Pinpoint the cell where the given text exists, returning its [X, Y] midpoint coordinate. 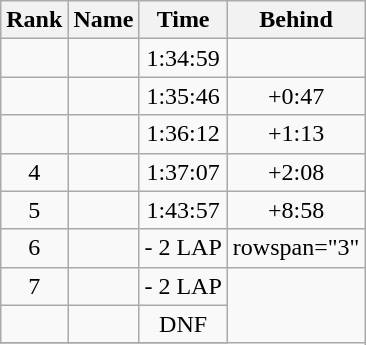
1:34:59 [183, 58]
6 [34, 248]
5 [34, 210]
rowspan="3" [296, 248]
+8:58 [296, 210]
+0:47 [296, 96]
DNF [183, 324]
Name [104, 20]
Behind [296, 20]
+1:13 [296, 134]
1:37:07 [183, 172]
1:43:57 [183, 210]
7 [34, 286]
1:35:46 [183, 96]
+2:08 [296, 172]
1:36:12 [183, 134]
4 [34, 172]
Rank [34, 20]
Time [183, 20]
